Return the [x, y] coordinate for the center point of the cell that contains the specified text.  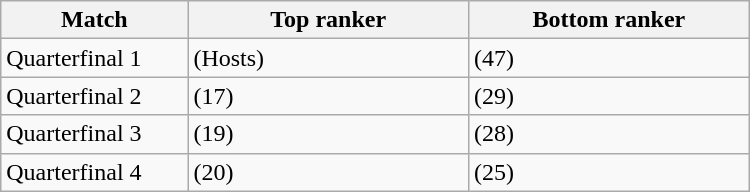
(47) [610, 58]
Quarterfinal 4 [94, 172]
(19) [328, 134]
Top ranker [328, 20]
Quarterfinal 3 [94, 134]
(17) [328, 96]
(Hosts) [328, 58]
Quarterfinal 1 [94, 58]
Bottom ranker [610, 20]
(25) [610, 172]
(28) [610, 134]
Quarterfinal 2 [94, 96]
Match [94, 20]
(20) [328, 172]
(29) [610, 96]
